Locate the cell with the specified text and output its [x, y] center coordinate. 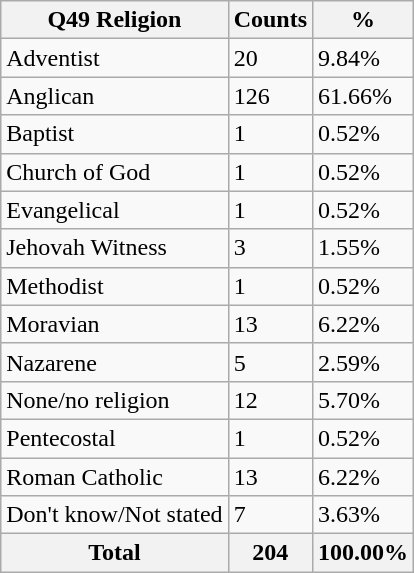
2.59% [364, 362]
61.66% [364, 96]
Evangelical [114, 210]
Counts [270, 20]
Jehovah Witness [114, 248]
Total [114, 553]
Q49 Religion [114, 20]
3 [270, 248]
Don't know/Not stated [114, 515]
Moravian [114, 324]
Roman Catholic [114, 477]
Pentecostal [114, 438]
Church of God [114, 172]
3.63% [364, 515]
9.84% [364, 58]
100.00% [364, 553]
204 [270, 553]
7 [270, 515]
12 [270, 400]
Nazarene [114, 362]
Anglican [114, 96]
5.70% [364, 400]
Baptist [114, 134]
Methodist [114, 286]
1.55% [364, 248]
5 [270, 362]
% [364, 20]
None/no religion [114, 400]
20 [270, 58]
126 [270, 96]
Adventist [114, 58]
